For the text-containing cell, return its midpoint in (X, Y) coordinate format. 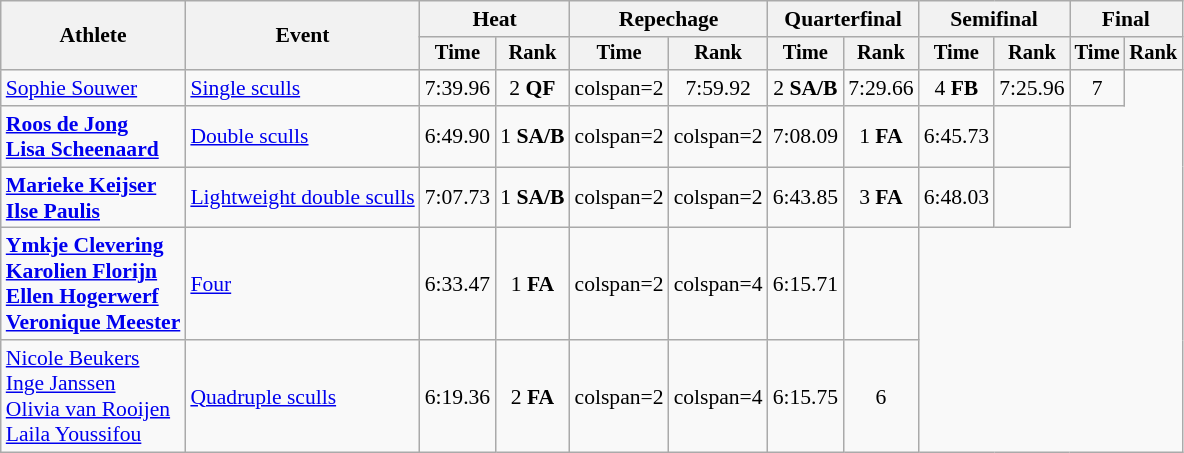
6:49.90 (458, 136)
Quadruple sculls (302, 396)
6:19.36 (458, 396)
Final (1126, 19)
Single sculls (302, 88)
6:15.71 (806, 284)
Repechage (669, 19)
Ymkje CleveringKarolien FlorijnEllen HogerwerfVeronique Meester (94, 284)
2 QF (532, 88)
Sophie Souwer (94, 88)
7:59.92 (718, 88)
Marieke KeijserIlse Paulis (94, 198)
7:29.66 (880, 88)
Double sculls (302, 136)
Roos de JongLisa Scheenaard (94, 136)
7:25.96 (1032, 88)
Semifinal (994, 19)
6 (880, 396)
7:07.73 (458, 198)
4 FB (956, 88)
2 SA/B (806, 88)
6:15.75 (806, 396)
7:08.09 (806, 136)
Quarterfinal (844, 19)
Heat (495, 19)
7 (1098, 88)
Athlete (94, 36)
Nicole BeukersInge JanssenOlivia van RooijenLaila Youssifou (94, 396)
6:43.85 (806, 198)
7:39.96 (458, 88)
3 FA (880, 198)
Event (302, 36)
Four (302, 284)
6:45.73 (956, 136)
6:48.03 (956, 198)
6:33.47 (458, 284)
Lightweight double sculls (302, 198)
2 FA (532, 396)
